Identify which cell holds the provided text, then report its (x, y) central coordinate. 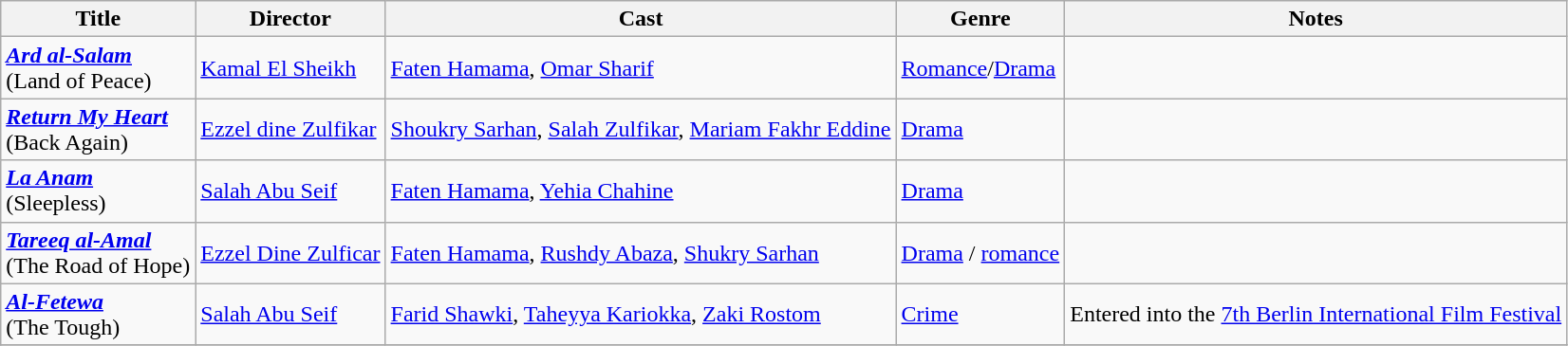
Drama / romance (980, 252)
Director (290, 19)
La Anam(Sleepless) (99, 191)
Title (99, 19)
Faten Hamama, Yehia Chahine (641, 191)
Romance/Drama (980, 68)
Faten Hamama, Omar Sharif (641, 68)
Entered into the 7th Berlin International Film Festival (1316, 315)
Kamal El Sheikh (290, 68)
Tareeq al-Amal(The Road of Hope) (99, 252)
Farid Shawki, Taheyya Kariokka, Zaki Rostom (641, 315)
Ezzel Dine Zulficar (290, 252)
Notes (1316, 19)
Faten Hamama, Rushdy Abaza, Shukry Sarhan (641, 252)
Al-Fetewa(The Tough) (99, 315)
Return My Heart(Back Again) (99, 129)
Ard al-Salam(Land of Peace) (99, 68)
Genre (980, 19)
Ezzel dine Zulfikar (290, 129)
Shoukry Sarhan, Salah Zulfikar, Mariam Fakhr Eddine (641, 129)
Cast (641, 19)
Crime (980, 315)
